From the cell containing the given text, extract its center point as [x, y] coordinate. 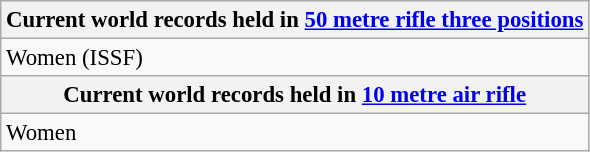
Current world records held in 10 metre air rifle [295, 95]
Women [295, 133]
Current world records held in 50 metre rifle three positions [295, 20]
Women (ISSF) [295, 58]
